Identify which cell holds the provided text, then report its [X, Y] central coordinate. 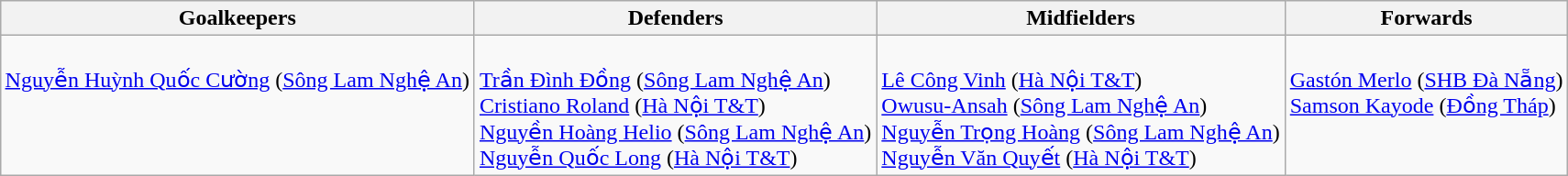
Defenders [675, 18]
Midfielders [1080, 18]
Gastón Merlo (SHB Đà Nẵng) Samson Kayode (Đồng Tháp) [1427, 105]
Goalkeepers [237, 18]
Nguyễn Huỳnh Quốc Cường (Sông Lam Nghệ An) [237, 105]
Forwards [1427, 18]
Lê Công Vinh (Hà Nội T&T) Owusu-Ansah (Sông Lam Nghệ An) Nguyễn Trọng Hoàng (Sông Lam Nghệ An) Nguyễn Văn Quyết (Hà Nội T&T) [1080, 105]
Trần Đình Đồng (Sông Lam Nghệ An) Cristiano Roland (Hà Nội T&T) Nguyền Hoàng Helio (Sông Lam Nghệ An) Nguyễn Quốc Long (Hà Nội T&T) [675, 105]
